From the cell containing the given text, extract its center point as [x, y] coordinate. 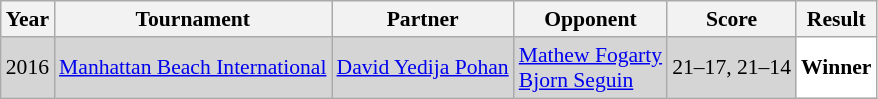
Tournament [192, 19]
Winner [836, 68]
Score [732, 19]
Manhattan Beach International [192, 68]
2016 [28, 68]
Partner [423, 19]
Year [28, 19]
21–17, 21–14 [732, 68]
Opponent [590, 19]
Mathew Fogarty Bjorn Seguin [590, 68]
David Yedija Pohan [423, 68]
Result [836, 19]
